Extract the (x, y) coordinate from the center of the cell holding the provided text.  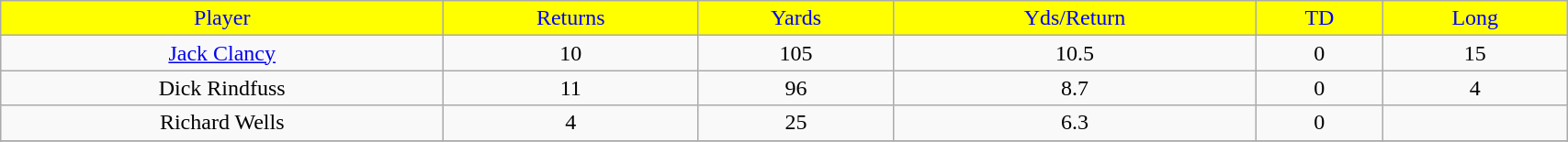
11 (571, 88)
15 (1475, 53)
Player (222, 18)
Dick Rindfuss (222, 88)
10 (571, 53)
25 (795, 123)
Yds/Return (1075, 18)
105 (795, 53)
8.7 (1075, 88)
Richard Wells (222, 123)
6.3 (1075, 123)
Long (1475, 18)
Returns (571, 18)
TD (1319, 18)
Yards (795, 18)
10.5 (1075, 53)
96 (795, 88)
Jack Clancy (222, 53)
